Locate the cell with the specified text and output its (X, Y) center coordinate. 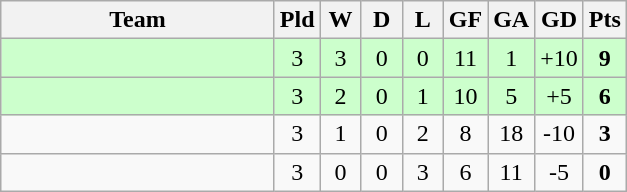
L (422, 20)
10 (465, 96)
GD (560, 20)
9 (604, 58)
Pts (604, 20)
GA (512, 20)
Team (138, 20)
W (340, 20)
+10 (560, 58)
GF (465, 20)
-10 (560, 134)
8 (465, 134)
Pld (297, 20)
18 (512, 134)
D (382, 20)
+5 (560, 96)
-5 (560, 172)
5 (512, 96)
